For the text-containing cell, return its midpoint in (X, Y) coordinate format. 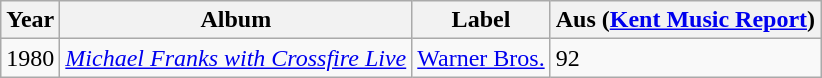
1980 (30, 58)
Label (481, 20)
Aus (Kent Music Report) (685, 20)
Album (236, 20)
92 (685, 58)
Warner Bros. (481, 58)
Year (30, 20)
Michael Franks with Crossfire Live (236, 58)
